Find where the given text appears and provide that cell's center as (X, Y) coordinate. 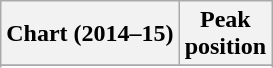
Chart (2014–15) (90, 34)
Peakposition (225, 34)
